Provide the (X, Y) coordinate of the cell's center where the given text is located.  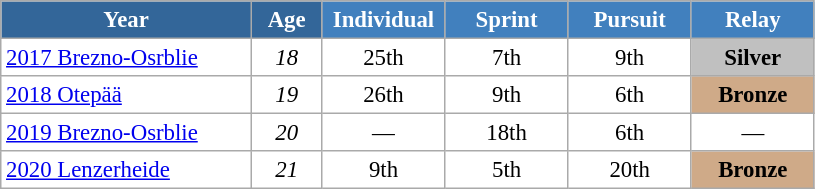
2017 Brezno-Osrblie (126, 58)
25th (384, 58)
18 (286, 58)
2019 Brezno-Osrblie (126, 133)
Sprint (506, 20)
Relay (752, 20)
Individual (384, 20)
2018 Otepää (126, 95)
20th (630, 170)
5th (506, 170)
Year (126, 20)
20 (286, 133)
19 (286, 95)
Age (286, 20)
Silver (752, 58)
7th (506, 58)
21 (286, 170)
18th (506, 133)
2020 Lenzerheide (126, 170)
26th (384, 95)
Pursuit (630, 20)
